Output the [X, Y] coordinate of the center of the cell containing the given text.  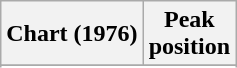
Chart (1976) [72, 34]
Peakposition [189, 34]
